Search for the cell housing the specified text and yield its (x, y) center coordinate. 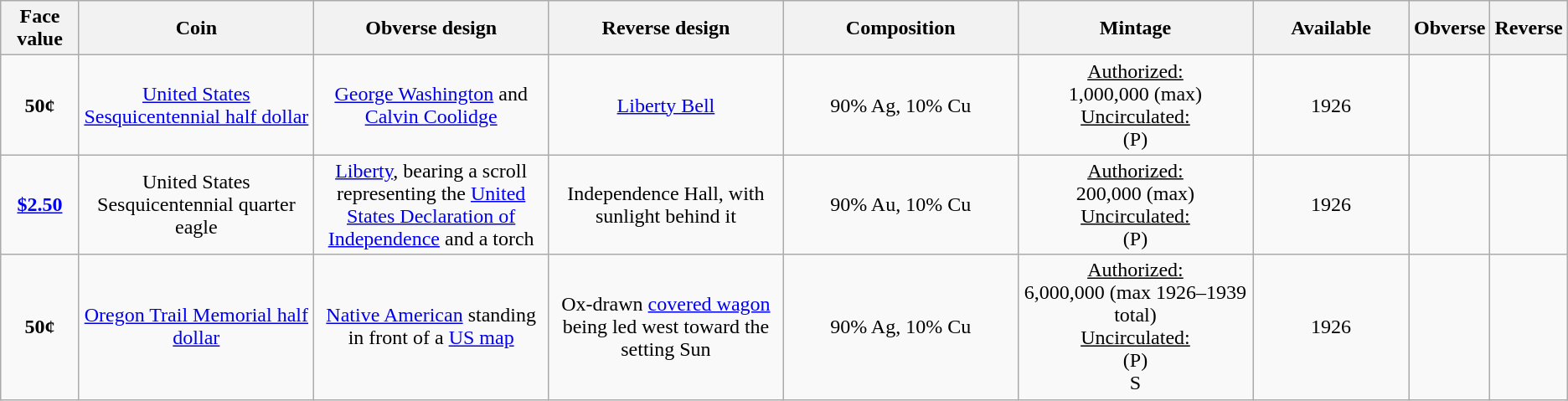
Coin (196, 28)
Native American standing in front of a US map (431, 326)
Face value (40, 28)
Independence Hall, with sunlight behind it (666, 204)
Obverse (1450, 28)
Reverse (1529, 28)
Composition (900, 28)
Authorized:200,000 (max)Uncirculated: (P) (1135, 204)
$2.50 (40, 204)
United States Sesquicentennial quarter eagle (196, 204)
Available (1332, 28)
Ox-drawn covered wagon being led west toward the setting Sun (666, 326)
Mintage (1135, 28)
Liberty, bearing a scroll representing the United States Declaration of Independence and a torch (431, 204)
George Washington and Calvin Coolidge (431, 105)
United States Sesquicentennial half dollar (196, 105)
Reverse design (666, 28)
Authorized:6,000,000 (max 1926–1939 total)Uncirculated: (P) S (1135, 326)
Obverse design (431, 28)
Authorized:1,000,000 (max)Uncirculated: (P) (1135, 105)
90% Au, 10% Cu (900, 204)
Liberty Bell (666, 105)
Oregon Trail Memorial half dollar (196, 326)
